Return the [X, Y] coordinate for the center point of the cell that contains the specified text.  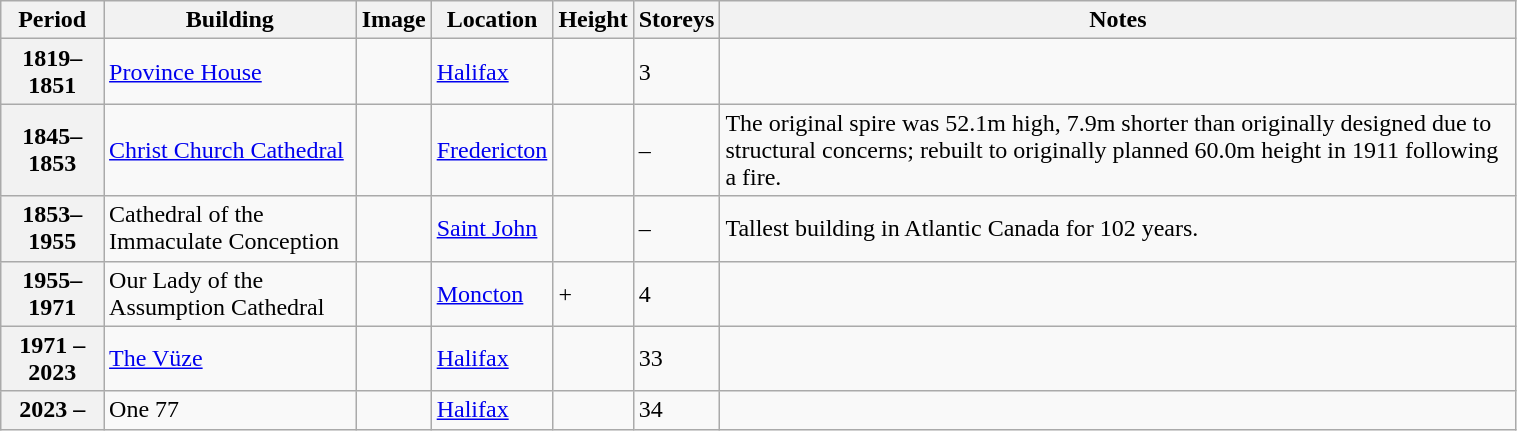
1955–1971 [52, 294]
1845–1853 [52, 150]
Christ Church Cathedral [230, 150]
Tallest building in Atlantic Canada for 102 years. [1118, 228]
1971 – 2023 [52, 358]
Storeys [676, 20]
2023 – [52, 410]
Height [593, 20]
Image [394, 20]
Building [230, 20]
1819–1851 [52, 72]
4 [676, 294]
3 [676, 72]
One 77 [230, 410]
Our Lady of the Assumption Cathedral [230, 294]
Saint John [492, 228]
33 [676, 358]
Cathedral of the Immaculate Conception [230, 228]
+ [593, 294]
Province House [230, 72]
1853–1955 [52, 228]
Notes [1118, 20]
Period [52, 20]
Fredericton [492, 150]
The Vüze [230, 358]
Location [492, 20]
Moncton [492, 294]
34 [676, 410]
